Return (X, Y) of the center of cell containing provided text 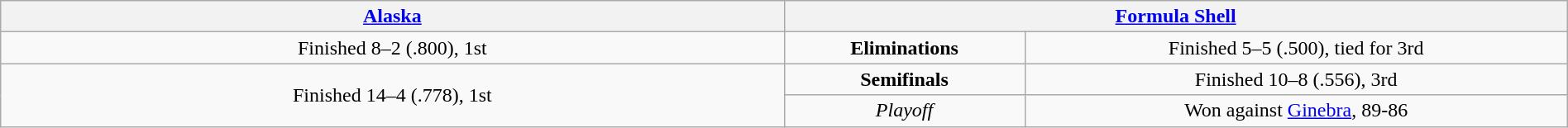
Semifinals (905, 79)
Formula Shell (1176, 17)
Finished 5–5 (.500), tied for 3rd (1296, 48)
Playoff (905, 111)
Won against Ginebra, 89-86 (1296, 111)
Alaska (392, 17)
Finished 8–2 (.800), 1st (392, 48)
Finished 14–4 (.778), 1st (392, 95)
Finished 10–8 (.556), 3rd (1296, 79)
Eliminations (905, 48)
